Capture the cell that displays the provided text and extract its [X, Y] central coordinate. 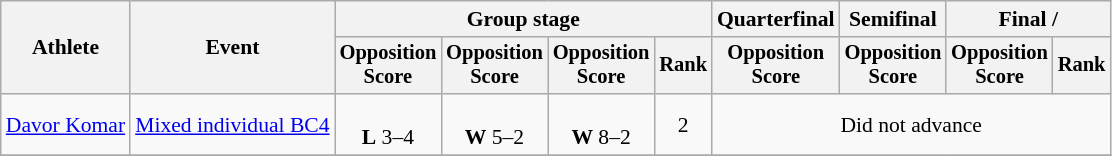
W 5–2 [494, 124]
Event [232, 48]
Davor Komar [66, 124]
W 8–2 [602, 124]
Final / [1028, 19]
2 [683, 124]
Mixed individual BC4 [232, 124]
Quarterfinal [776, 19]
L 3–4 [388, 124]
Did not advance [911, 124]
Semifinal [894, 19]
Athlete [66, 48]
Group stage [524, 19]
